From the cell containing the given text, extract its center point as (x, y) coordinate. 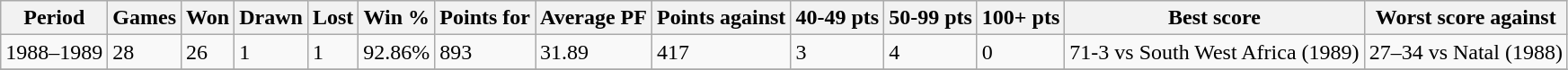
Won (208, 18)
Best score (1215, 18)
Games (145, 18)
Win % (397, 18)
Period (54, 18)
100+ pts (1021, 18)
Points for (485, 18)
27–34 vs Natal (1988) (1466, 52)
1988–1989 (54, 52)
40-49 pts (837, 18)
71-3 vs South West Africa (1989) (1215, 52)
4 (931, 52)
31.89 (594, 52)
Drawn (271, 18)
Average PF (594, 18)
893 (485, 52)
3 (837, 52)
Points against (721, 18)
0 (1021, 52)
417 (721, 52)
Lost (332, 18)
92.86% (397, 52)
50-99 pts (931, 18)
28 (145, 52)
26 (208, 52)
Worst score against (1466, 18)
